Detect which cell encompasses the target text, then output its (x, y) center coordinate. 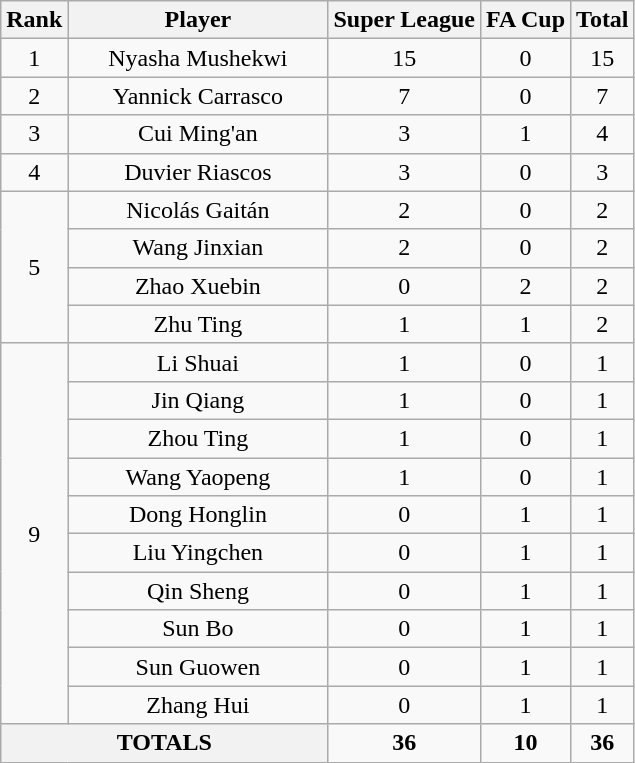
FA Cup (526, 20)
Cui Ming'an (198, 134)
Zhu Ting (198, 324)
Wang Jinxian (198, 248)
Player (198, 20)
Zhang Hui (198, 705)
Sun Guowen (198, 667)
Zhao Xuebin (198, 286)
Qin Sheng (198, 591)
TOTALS (164, 743)
Zhou Ting (198, 438)
9 (34, 534)
Yannick Carrasco (198, 96)
Li Shuai (198, 362)
Wang Yaopeng (198, 477)
Super League (404, 20)
Total (603, 20)
Nicolás Gaitán (198, 210)
10 (526, 743)
Dong Honglin (198, 515)
Duvier Riascos (198, 172)
Jin Qiang (198, 400)
Liu Yingchen (198, 553)
Sun Bo (198, 629)
5 (34, 267)
Rank (34, 20)
Nyasha Mushekwi (198, 58)
